From the cell containing the given text, extract its center point as [X, Y] coordinate. 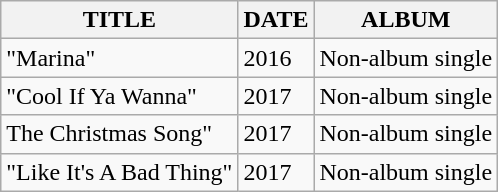
"Marina" [120, 58]
"Cool If Ya Wanna" [120, 96]
TITLE [120, 20]
2016 [276, 58]
ALBUM [406, 20]
The Christmas Song" [120, 134]
"Like It's A Bad Thing" [120, 172]
DATE [276, 20]
